Identify which cell holds the provided text, then report its (x, y) central coordinate. 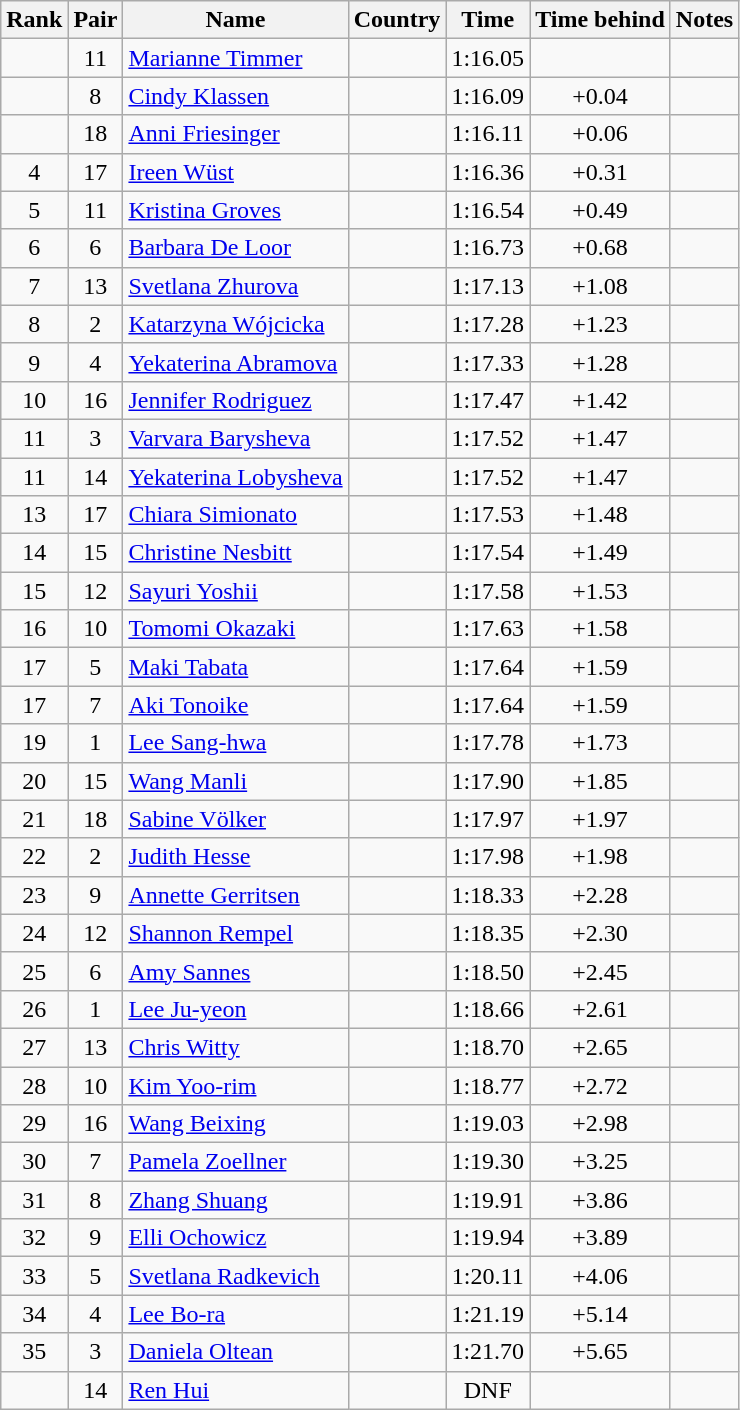
1:16.09 (488, 96)
1:18.33 (488, 895)
Yekaterina Lobysheva (236, 477)
Jennifer Rodriguez (236, 400)
Lee Bo-ra (236, 1314)
1:16.54 (488, 210)
Country (397, 20)
24 (34, 933)
Cindy Klassen (236, 96)
Annette Gerritsen (236, 895)
27 (34, 1047)
+2.61 (600, 1009)
+2.45 (600, 971)
35 (34, 1352)
Sabine Völker (236, 819)
1:16.11 (488, 134)
+1.73 (600, 743)
+0.49 (600, 210)
Svetlana Zhurova (236, 286)
1:18.50 (488, 971)
+2.30 (600, 933)
+1.98 (600, 857)
+1.97 (600, 819)
Svetlana Radkevich (236, 1276)
Varvara Barysheva (236, 438)
+1.48 (600, 515)
Kim Yoo-rim (236, 1085)
+1.08 (600, 286)
Rank (34, 20)
Maki Tabata (236, 667)
1:19.94 (488, 1238)
+2.65 (600, 1047)
DNF (488, 1390)
23 (34, 895)
33 (34, 1276)
+1.49 (600, 553)
22 (34, 857)
28 (34, 1085)
25 (34, 971)
1:21.19 (488, 1314)
19 (34, 743)
Katarzyna Wójcicka (236, 324)
1:20.11 (488, 1276)
Elli Ochowicz (236, 1238)
Name (236, 20)
1:17.97 (488, 819)
1:16.73 (488, 248)
Chiara Simionato (236, 515)
31 (34, 1200)
Chris Witty (236, 1047)
1:17.98 (488, 857)
+2.28 (600, 895)
+1.58 (600, 629)
1:16.05 (488, 58)
Yekaterina Abramova (236, 362)
+0.31 (600, 172)
Kristina Groves (236, 210)
Sayuri Yoshii (236, 591)
1:17.53 (488, 515)
Time (488, 20)
1:18.66 (488, 1009)
+1.53 (600, 591)
Notes (704, 20)
1:17.13 (488, 286)
+1.85 (600, 781)
Barbara De Loor (236, 248)
Lee Ju-yeon (236, 1009)
Anni Friesinger (236, 134)
Tomomi Okazaki (236, 629)
26 (34, 1009)
30 (34, 1162)
29 (34, 1124)
+0.06 (600, 134)
+0.68 (600, 248)
1:17.63 (488, 629)
Wang Beixing (236, 1124)
Wang Manli (236, 781)
1:17.58 (488, 591)
+3.25 (600, 1162)
+1.23 (600, 324)
Aki Tonoike (236, 705)
1:18.35 (488, 933)
1:19.91 (488, 1200)
1:17.28 (488, 324)
+5.14 (600, 1314)
1:16.36 (488, 172)
1:19.03 (488, 1124)
+3.86 (600, 1200)
Daniela Oltean (236, 1352)
+2.98 (600, 1124)
Judith Hesse (236, 857)
1:17.90 (488, 781)
+3.89 (600, 1238)
Lee Sang-hwa (236, 743)
1:17.78 (488, 743)
1:17.47 (488, 400)
1:21.70 (488, 1352)
1:18.77 (488, 1085)
1:17.33 (488, 362)
Shannon Rempel (236, 933)
Ren Hui (236, 1390)
+4.06 (600, 1276)
Pamela Zoellner (236, 1162)
Pair (96, 20)
1:18.70 (488, 1047)
Marianne Timmer (236, 58)
+1.28 (600, 362)
20 (34, 781)
1:19.30 (488, 1162)
Time behind (600, 20)
+0.04 (600, 96)
+1.42 (600, 400)
+5.65 (600, 1352)
Ireen Wüst (236, 172)
+2.72 (600, 1085)
Amy Sannes (236, 971)
Christine Nesbitt (236, 553)
Zhang Shuang (236, 1200)
32 (34, 1238)
21 (34, 819)
34 (34, 1314)
1:17.54 (488, 553)
